For the text-containing cell, return its midpoint in (x, y) coordinate format. 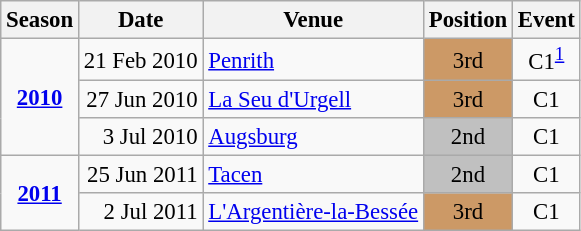
Event (547, 20)
3 Jul 2010 (140, 137)
21 Feb 2010 (140, 60)
Augsburg (313, 137)
Tacen (313, 175)
La Seu d'Urgell (313, 100)
2010 (40, 98)
Venue (313, 20)
25 Jun 2011 (140, 175)
27 Jun 2010 (140, 100)
Date (140, 20)
Penrith (313, 60)
Position (468, 20)
Season (40, 20)
2011 (40, 194)
C11 (547, 60)
